Find where the given text appears and provide that cell's center as [X, Y] coordinate. 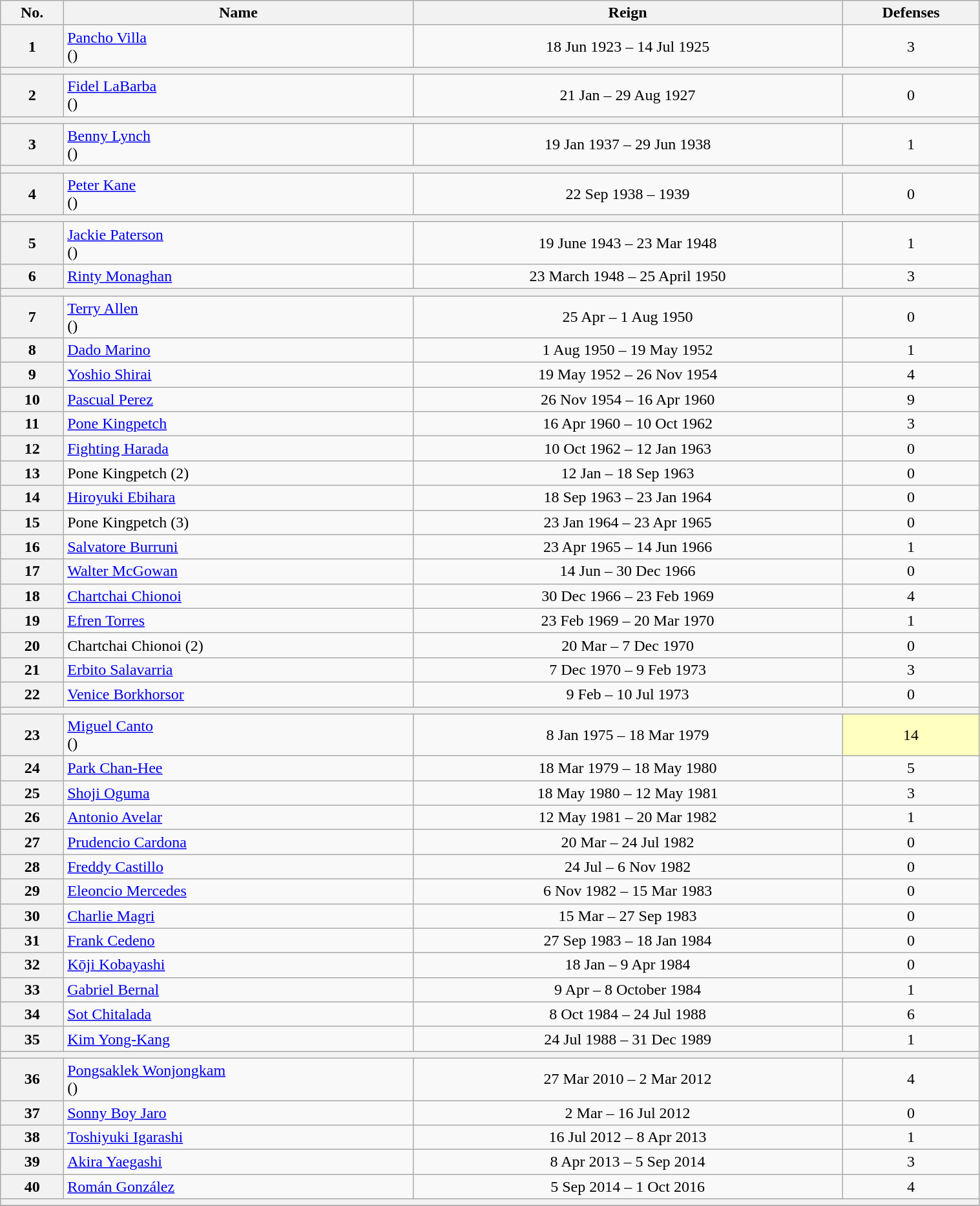
Rinty Monaghan [238, 276]
27 Sep 1983 – 18 Jan 1984 [628, 940]
30 Dec 1966 – 23 Feb 1969 [628, 596]
Chartchai Chionoi [238, 596]
8 Jan 1975 – 18 Mar 1979 [628, 735]
Dado Marino [238, 350]
35 [32, 1039]
21 [32, 670]
Efren Torres [238, 620]
18 Jun 1923 – 14 Jul 1925 [628, 47]
30 [32, 916]
Erbito Salavarria [238, 670]
Freddy Castillo [238, 867]
23 March 1948 – 25 April 1950 [628, 276]
12 Jan – 18 Sep 1963 [628, 473]
38 [32, 1137]
27 Mar 2010 – 2 Mar 2012 [628, 1079]
24 Jul – 6 Nov 1982 [628, 867]
2 Mar – 16 Jul 2012 [628, 1112]
8 Apr 2013 – 5 Sep 2014 [628, 1162]
15 [32, 522]
31 [32, 940]
23 Feb 1969 – 20 Mar 1970 [628, 620]
25 [32, 793]
8 [32, 350]
Hiroyuki Ebihara [238, 498]
1 Aug 1950 – 19 May 1952 [628, 350]
14 Jun – 30 Dec 1966 [628, 571]
Kim Yong-Kang [238, 1039]
40 [32, 1187]
19 Jan 1937 – 29 Jun 1938 [628, 145]
18 Jan – 9 Apr 1984 [628, 965]
6 Nov 1982 – 15 Mar 1983 [628, 891]
20 Mar – 7 Dec 1970 [628, 645]
16 [32, 547]
Antonio Avelar [238, 818]
16 Apr 1960 – 10 Oct 1962 [628, 424]
10 Oct 1962 – 12 Jan 1963 [628, 449]
Reign [628, 13]
No. [32, 13]
26 Nov 1954 – 16 Apr 1960 [628, 399]
16 Jul 2012 – 8 Apr 2013 [628, 1137]
37 [32, 1112]
18 Mar 1979 – 18 May 1980 [628, 768]
20 [32, 645]
Shoji Oguma [238, 793]
Toshiyuki Igarashi [238, 1137]
Akira Yaegashi [238, 1162]
19 June 1943 – 23 Mar 1948 [628, 243]
Fidel LaBarba() [238, 96]
12 [32, 449]
21 Jan – 29 Aug 1927 [628, 96]
Prudencio Cardona [238, 842]
23 Apr 1965 – 14 Jun 1966 [628, 547]
Sot Chitalada [238, 1014]
28 [32, 867]
Román González [238, 1187]
23 [32, 735]
Kōji Kobayashi [238, 965]
7 Dec 1970 – 9 Feb 1973 [628, 670]
25 Apr – 1 Aug 1950 [628, 317]
10 [32, 399]
Pongsaklek Wonjongkam() [238, 1079]
9 Feb – 10 Jul 1973 [628, 694]
33 [32, 989]
Terry Allen() [238, 317]
20 Mar – 24 Jul 1982 [628, 842]
Name [238, 13]
11 [32, 424]
19 [32, 620]
Pascual Perez [238, 399]
Pancho Villa() [238, 47]
19 May 1952 – 26 Nov 1954 [628, 375]
22 Sep 1938 – 1939 [628, 194]
Sonny Boy Jaro [238, 1112]
18 May 1980 – 12 May 1981 [628, 793]
Defenses [911, 13]
22 [32, 694]
36 [32, 1079]
Eleoncio Mercedes [238, 891]
34 [32, 1014]
Chartchai Chionoi (2) [238, 645]
Pone Kingpetch [238, 424]
27 [32, 842]
2 [32, 96]
Peter Kane() [238, 194]
18 Sep 1963 – 23 Jan 1964 [628, 498]
8 Oct 1984 – 24 Jul 1988 [628, 1014]
17 [32, 571]
24 [32, 768]
26 [32, 818]
23 Jan 1964 – 23 Apr 1965 [628, 522]
39 [32, 1162]
15 Mar – 27 Sep 1983 [628, 916]
Jackie Paterson() [238, 243]
Pone Kingpetch (3) [238, 522]
Gabriel Bernal [238, 989]
5 Sep 2014 – 1 Oct 2016 [628, 1187]
Fighting Harada [238, 449]
Charlie Magri [238, 916]
Venice Borkhorsor [238, 694]
9 Apr – 8 October 1984 [628, 989]
Park Chan-Hee [238, 768]
Yoshio Shirai [238, 375]
Miguel Canto() [238, 735]
13 [32, 473]
32 [32, 965]
Walter McGowan [238, 571]
18 [32, 596]
Pone Kingpetch (2) [238, 473]
Frank Cedeno [238, 940]
29 [32, 891]
24 Jul 1988 – 31 Dec 1989 [628, 1039]
Salvatore Burruni [238, 547]
Benny Lynch() [238, 145]
7 [32, 317]
12 May 1981 – 20 Mar 1982 [628, 818]
